Search for the cell housing the specified text and yield its [X, Y] center coordinate. 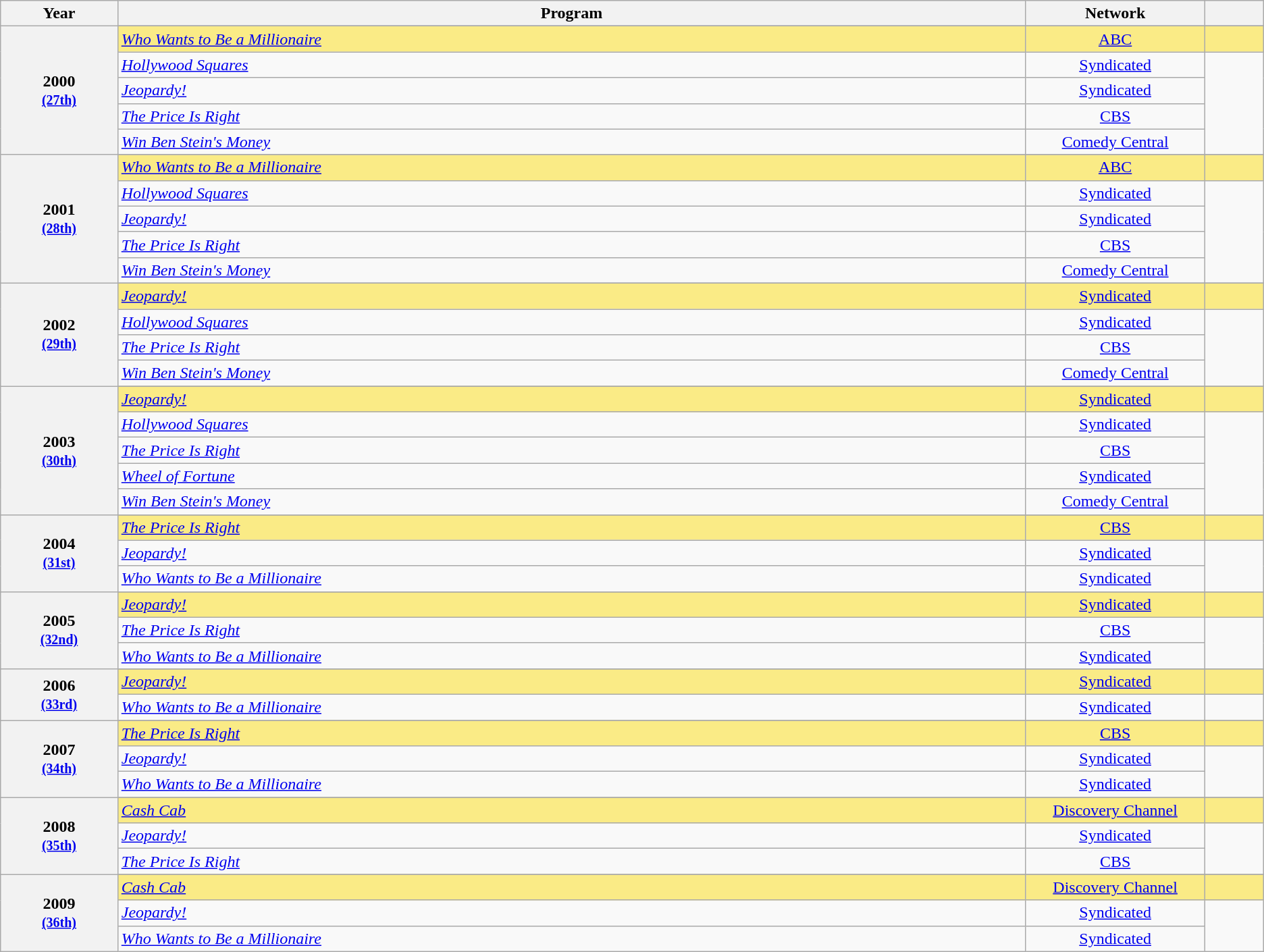
2007 (34th) [59, 758]
2003 (30th) [59, 450]
Year [59, 14]
Network [1115, 14]
2008 (35th) [59, 836]
2000 (27th) [59, 90]
2009 (36th) [59, 913]
2006 (33rd) [59, 694]
Wheel of Fortune [571, 476]
2004 (31st) [59, 553]
2005 (32nd) [59, 630]
2001 (28th) [59, 219]
Program [571, 14]
2002 (29th) [59, 334]
